Identify which cell holds the provided text, then report its [x, y] central coordinate. 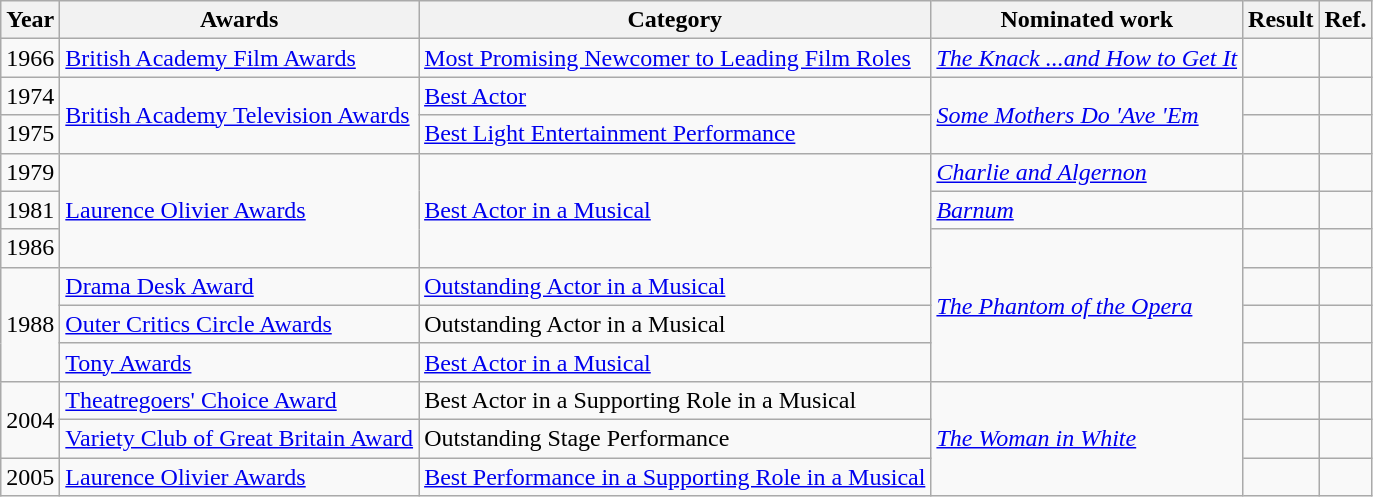
Outer Critics Circle Awards [240, 324]
Barnum [1087, 210]
1974 [30, 96]
British Academy Television Awards [240, 115]
1986 [30, 248]
Best Actor [675, 96]
2004 [30, 419]
Most Promising Newcomer to Leading Film Roles [675, 58]
Variety Club of Great Britain Award [240, 438]
The Phantom of the Opera [1087, 305]
British Academy Film Awards [240, 58]
Nominated work [1087, 20]
1988 [30, 324]
1979 [30, 172]
Tony Awards [240, 362]
Ref. [1346, 20]
2005 [30, 477]
1975 [30, 134]
Charlie and Algernon [1087, 172]
1981 [30, 210]
Some Mothers Do 'Ave 'Em [1087, 115]
1966 [30, 58]
The Knack ...and How to Get It [1087, 58]
Year [30, 20]
Theatregoers' Choice Award [240, 400]
Awards [240, 20]
The Woman in White [1087, 438]
Best Light Entertainment Performance [675, 134]
Outstanding Stage Performance [675, 438]
Result [1281, 20]
Drama Desk Award [240, 286]
Best Performance in a Supporting Role in a Musical [675, 477]
Best Actor in a Supporting Role in a Musical [675, 400]
Category [675, 20]
